For the text-containing cell, return its midpoint in [X, Y] coordinate format. 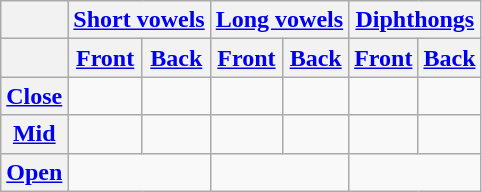
Diphthongs [415, 20]
Close [34, 96]
Long vowels [279, 20]
Short vowels [139, 20]
Open [34, 172]
Mid [34, 134]
